Find where the given text appears and provide that cell's center as (X, Y) coordinate. 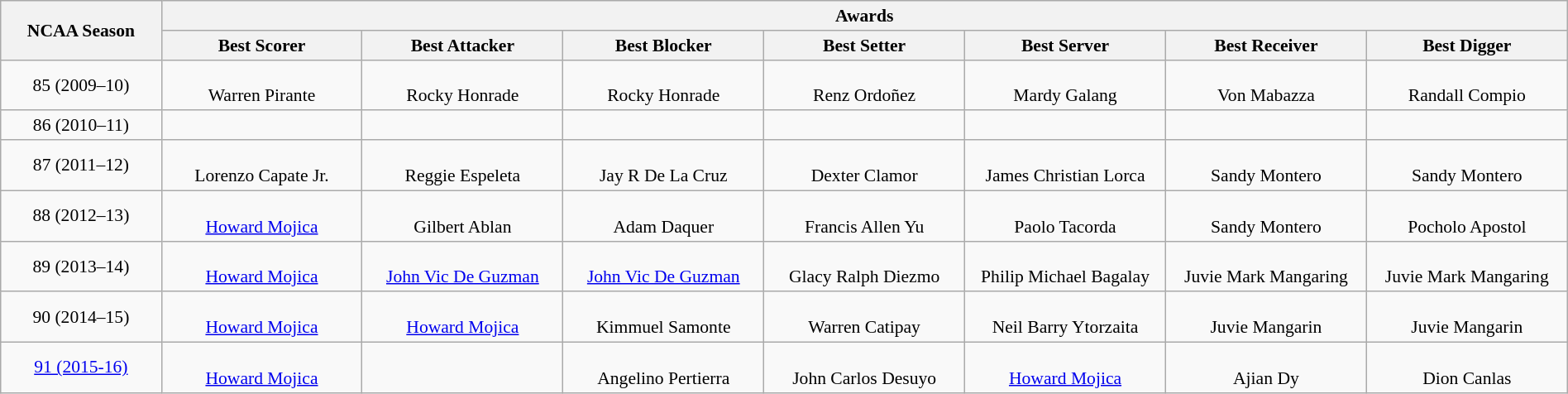
Paolo Tacorda (1065, 215)
Gilbert Ablan (463, 215)
Pocholo Apostol (1467, 215)
Mardy Galang (1065, 84)
Best Attacker (463, 46)
John Carlos Desuyo (865, 368)
Dion Canlas (1467, 368)
Jay R De La Cruz (663, 166)
James Christian Lorca (1065, 166)
91 (2015-16) (81, 368)
Renz Ordoñez (865, 84)
NCAA Season (81, 30)
Best Blocker (663, 46)
90 (2014–15) (81, 318)
Best Setter (865, 46)
Best Receiver (1265, 46)
88 (2012–13) (81, 215)
Glacy Ralph Diezmo (865, 267)
Dexter Clamor (865, 166)
Warren Catipay (865, 318)
87 (2011–12) (81, 166)
Neil Barry Ytorzaita (1065, 318)
86 (2010–11) (81, 126)
Von Mabazza (1265, 84)
Angelino Pertierra (663, 368)
Best Digger (1467, 46)
89 (2013–14) (81, 267)
Philip Michael Bagalay (1065, 267)
Francis Allen Yu (865, 215)
Best Server (1065, 46)
Lorenzo Capate Jr. (261, 166)
Kimmuel Samonte (663, 318)
Awards (864, 16)
85 (2009–10) (81, 84)
Adam Daquer (663, 215)
Reggie Espeleta (463, 166)
Warren Pirante (261, 84)
Randall Compio (1467, 84)
Best Scorer (261, 46)
Ajian Dy (1265, 368)
